Extract the (x, y) coordinate from the center of the cell holding the provided text.  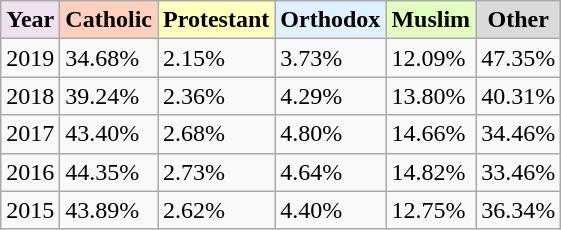
12.75% (431, 210)
Muslim (431, 20)
13.80% (431, 96)
2.15% (216, 58)
4.40% (330, 210)
4.80% (330, 134)
Orthodox (330, 20)
34.68% (109, 58)
Catholic (109, 20)
43.89% (109, 210)
36.34% (518, 210)
2015 (30, 210)
44.35% (109, 172)
2.68% (216, 134)
Year (30, 20)
34.46% (518, 134)
39.24% (109, 96)
2018 (30, 96)
43.40% (109, 134)
4.64% (330, 172)
33.46% (518, 172)
14.82% (431, 172)
47.35% (518, 58)
12.09% (431, 58)
2.62% (216, 210)
40.31% (518, 96)
2.36% (216, 96)
2017 (30, 134)
Protestant (216, 20)
3.73% (330, 58)
2.73% (216, 172)
2016 (30, 172)
4.29% (330, 96)
2019 (30, 58)
14.66% (431, 134)
Other (518, 20)
